Capture the cell that displays the provided text and extract its [x, y] central coordinate. 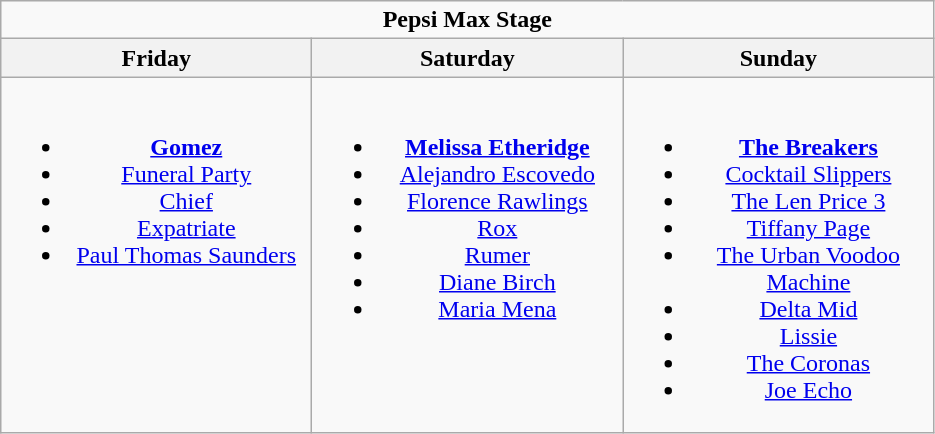
Pepsi Max Stage [468, 20]
Sunday [778, 58]
Friday [156, 58]
GomezFuneral PartyChiefExpatriatePaul Thomas Saunders [156, 255]
The BreakersCocktail SlippersThe Len Price 3Tiffany PageThe Urban Voodoo MachineDelta MidLissieThe CoronasJoe Echo [778, 255]
Melissa EtheridgeAlejandro EscovedoFlorence RawlingsRoxRumerDiane BirchMaria Mena [468, 255]
Saturday [468, 58]
